From the cell containing the given text, extract its center point as (x, y) coordinate. 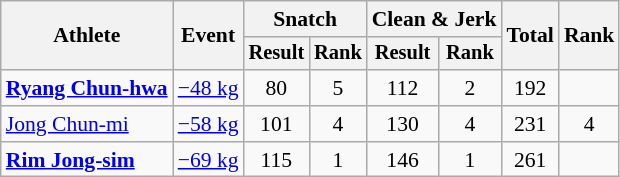
80 (277, 88)
101 (277, 124)
112 (403, 88)
Total (530, 36)
Ryang Chun-hwa (87, 88)
5 (338, 88)
Snatch (306, 19)
−58 kg (208, 124)
130 (403, 124)
−48 kg (208, 88)
2 (470, 88)
231 (530, 124)
Clean & Jerk (434, 19)
192 (530, 88)
Event (208, 36)
Jong Chun-mi (87, 124)
Athlete (87, 36)
